Determine the (X, Y) coordinate at the center of the cell enclosing the given text.  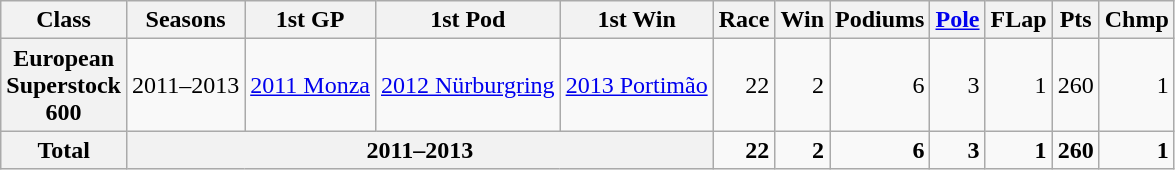
FLap (1018, 20)
Race (744, 20)
Class (64, 20)
Pts (1076, 20)
1st Pod (468, 20)
Win (802, 20)
1st Win (636, 20)
Chmp (1136, 20)
Seasons (185, 20)
2011 Monza (310, 85)
1st GP (310, 20)
Pole (958, 20)
Total (64, 150)
2013 Portimão (636, 85)
EuropeanSuperstock600 (64, 85)
2012 Nürburgring (468, 85)
Podiums (880, 20)
